Output the [x, y] coordinate of the center of the cell containing the given text.  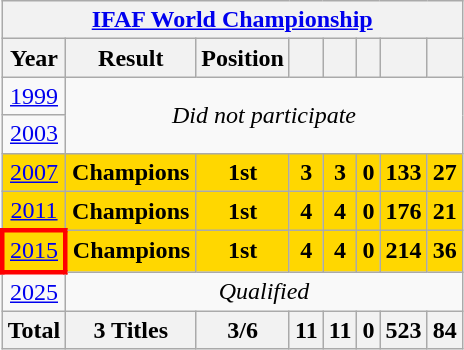
21 [444, 211]
Result [131, 58]
214 [404, 252]
523 [404, 330]
Position [243, 58]
2015 [34, 252]
2025 [34, 292]
2007 [34, 172]
133 [404, 172]
176 [404, 211]
Qualified [264, 292]
Year [34, 58]
3/6 [243, 330]
2011 [34, 211]
Total [34, 330]
84 [444, 330]
2003 [34, 134]
1999 [34, 96]
27 [444, 172]
36 [444, 252]
3 Titles [131, 330]
Did not participate [264, 115]
IFAF World Championship [232, 20]
